Scan for the cell matching the given text and deliver its (X, Y) coordinate at center. 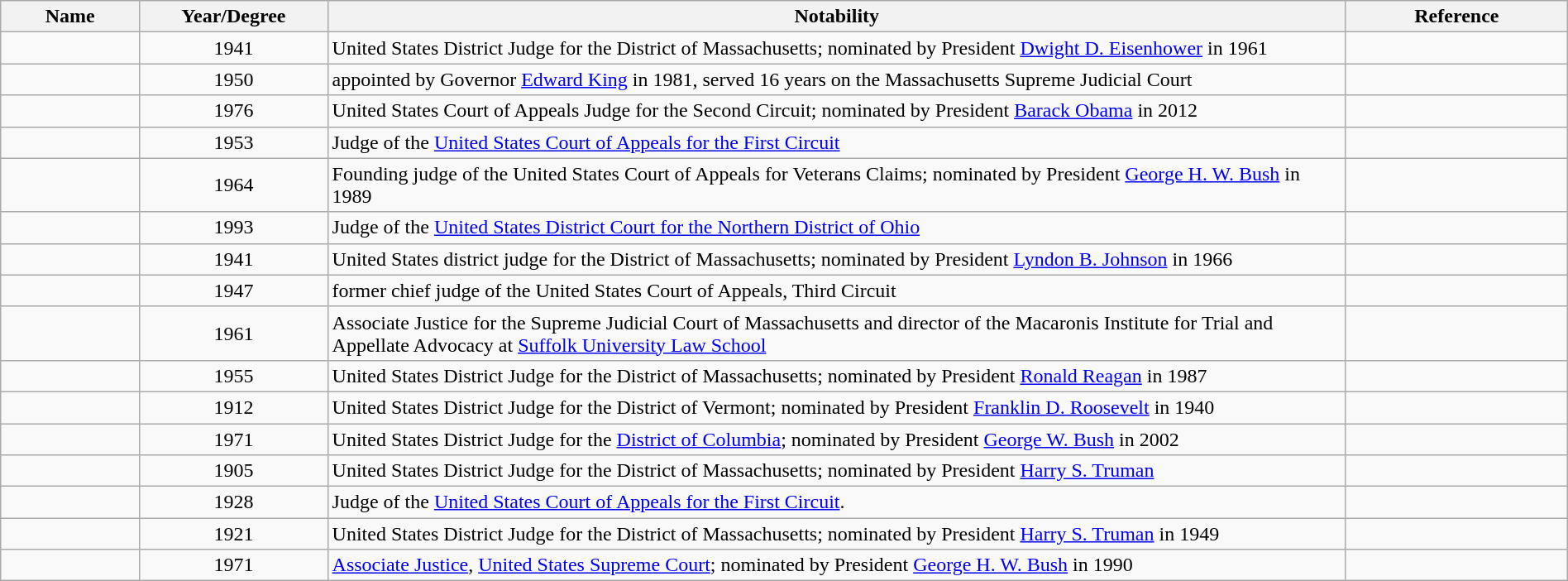
former chief judge of the United States Court of Appeals, Third Circuit (837, 290)
1953 (233, 142)
1976 (233, 111)
1905 (233, 471)
1955 (233, 376)
United States Court of Appeals Judge for the Second Circuit; nominated by President Barack Obama in 2012 (837, 111)
1928 (233, 502)
Name (70, 17)
1947 (233, 290)
Judge of the United States Court of Appeals for the First Circuit (837, 142)
Judge of the United States District Court for the Northern District of Ohio (837, 228)
United States District Judge for the District of Columbia; nominated by President George W. Bush in 2002 (837, 439)
1961 (233, 333)
Founding judge of the United States Court of Appeals for Veterans Claims; nominated by President George H. W. Bush in 1989 (837, 185)
United States District Judge for the District of Massachusetts; nominated by President Harry S. Truman in 1949 (837, 534)
Associate Justice, United States Supreme Court; nominated by President George H. W. Bush in 1990 (837, 565)
1950 (233, 79)
appointed by Governor Edward King in 1981, served 16 years on the Massachusetts Supreme Judicial Court (837, 79)
Notability (837, 17)
United States District Judge for the District of Massachusetts; nominated by President Ronald Reagan in 1987 (837, 376)
Reference (1456, 17)
United States district judge for the District of Massachusetts; nominated by President Lyndon B. Johnson in 1966 (837, 259)
Year/Degree (233, 17)
1964 (233, 185)
1921 (233, 534)
United States District Judge for the District of Massachusetts; nominated by President Dwight D. Eisenhower in 1961 (837, 48)
1993 (233, 228)
Judge of the United States Court of Appeals for the First Circuit. (837, 502)
1912 (233, 407)
United States District Judge for the District of Vermont; nominated by President Franklin D. Roosevelt in 1940 (837, 407)
United States District Judge for the District of Massachusetts; nominated by President Harry S. Truman (837, 471)
